Search for the cell housing the specified text and yield its [x, y] center coordinate. 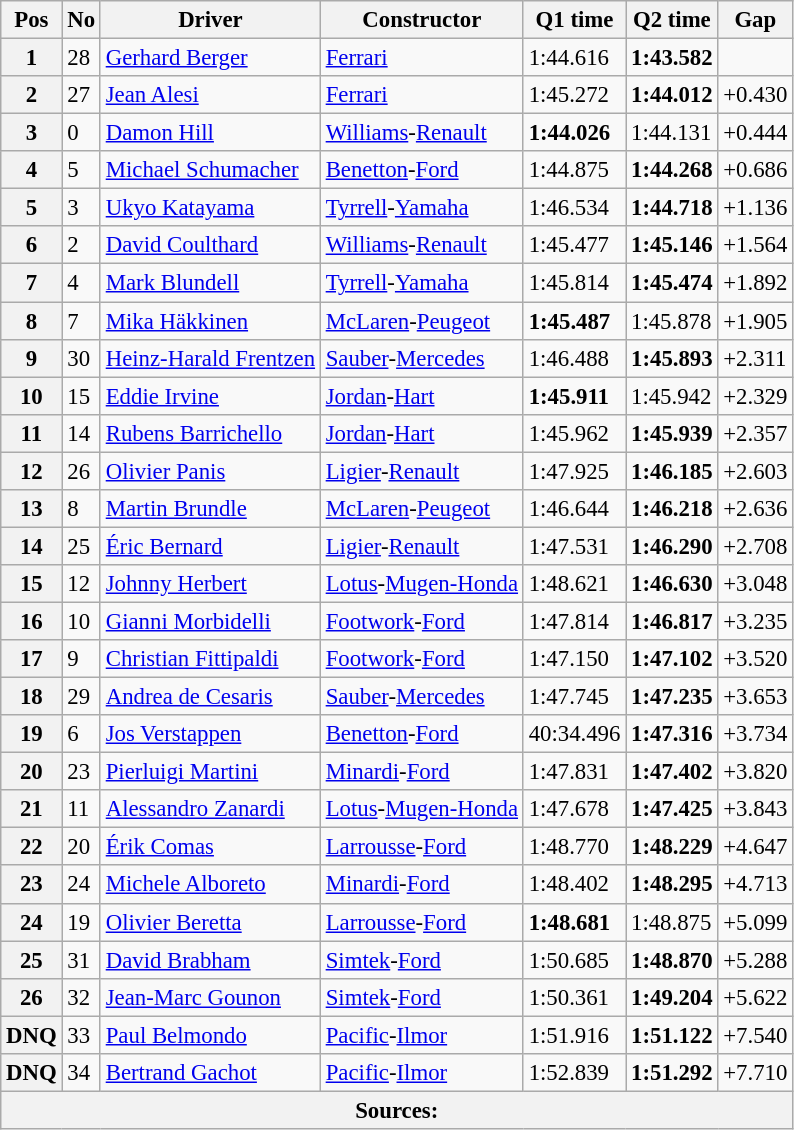
Jean-Marc Gounon [210, 997]
29 [81, 697]
1:45.477 [574, 245]
1:46.218 [672, 509]
1:47.425 [672, 809]
30 [81, 358]
1:50.685 [574, 960]
1:45.939 [672, 433]
+2.708 [756, 546]
27 [81, 95]
1:52.839 [574, 1073]
Eddie Irvine [210, 396]
1:46.630 [672, 584]
1:45.487 [574, 321]
1:48.621 [574, 584]
1:45.814 [574, 283]
+3.843 [756, 809]
1:44.718 [672, 208]
1:47.678 [574, 809]
+3.235 [756, 621]
1:44.012 [672, 95]
1:45.878 [672, 321]
+3.653 [756, 697]
+5.099 [756, 922]
1:48.402 [574, 885]
1:47.402 [672, 772]
+1.136 [756, 208]
+7.540 [756, 1035]
1:47.235 [672, 697]
Mika Häkkinen [210, 321]
1:44.131 [672, 133]
Jean Alesi [210, 95]
Michele Alboreto [210, 885]
1:46.290 [672, 546]
1:43.582 [672, 58]
Q1 time [574, 20]
1:46.534 [574, 208]
+4.713 [756, 885]
Q2 time [672, 20]
1:47.150 [574, 659]
0 [81, 133]
+2.311 [756, 358]
1:44.026 [574, 133]
1:44.875 [574, 170]
17 [32, 659]
32 [81, 997]
+2.329 [756, 396]
Éric Bernard [210, 546]
+2.603 [756, 471]
22 [32, 847]
18 [32, 697]
+7.710 [756, 1073]
+0.686 [756, 170]
1:47.831 [574, 772]
1:46.488 [574, 358]
16 [32, 621]
David Brabham [210, 960]
1:47.745 [574, 697]
1:45.942 [672, 396]
Christian Fittipaldi [210, 659]
1:45.911 [574, 396]
Michael Schumacher [210, 170]
+5.288 [756, 960]
1:45.893 [672, 358]
Pos [32, 20]
1:44.268 [672, 170]
Gianni Morbidelli [210, 621]
1:46.185 [672, 471]
1:47.102 [672, 659]
1:45.146 [672, 245]
Bertrand Gachot [210, 1073]
1:50.361 [574, 997]
+3.048 [756, 584]
1:46.644 [574, 509]
Ukyo Katayama [210, 208]
1:47.531 [574, 546]
28 [81, 58]
21 [32, 809]
1:49.204 [672, 997]
1:48.229 [672, 847]
1:51.122 [672, 1035]
Gap [756, 20]
1:45.474 [672, 283]
Gerhard Berger [210, 58]
No [81, 20]
+1.564 [756, 245]
+1.892 [756, 283]
+4.647 [756, 847]
31 [81, 960]
1:47.316 [672, 734]
40:34.496 [574, 734]
1:48.681 [574, 922]
Pierluigi Martini [210, 772]
+2.357 [756, 433]
Johnny Herbert [210, 584]
1:48.770 [574, 847]
1:45.962 [574, 433]
1:47.925 [574, 471]
1:48.875 [672, 922]
Rubens Barrichello [210, 433]
Martin Brundle [210, 509]
1:44.616 [574, 58]
Heinz-Harald Frentzen [210, 358]
Paul Belmondo [210, 1035]
Mark Blundell [210, 283]
1:48.295 [672, 885]
Olivier Panis [210, 471]
1:51.292 [672, 1073]
+0.430 [756, 95]
1 [32, 58]
Driver [210, 20]
Érik Comas [210, 847]
1:45.272 [574, 95]
+3.520 [756, 659]
1:47.814 [574, 621]
Olivier Beretta [210, 922]
13 [32, 509]
+5.622 [756, 997]
33 [81, 1035]
+3.734 [756, 734]
Constructor [422, 20]
Jos Verstappen [210, 734]
+2.636 [756, 509]
+0.444 [756, 133]
+1.905 [756, 321]
Alessandro Zanardi [210, 809]
Damon Hill [210, 133]
1:46.817 [672, 621]
David Coulthard [210, 245]
34 [81, 1073]
Andrea de Cesaris [210, 697]
+3.820 [756, 772]
1:48.870 [672, 960]
Sources: [397, 1110]
1:51.916 [574, 1035]
